Identify which cell holds the provided text, then report its [x, y] central coordinate. 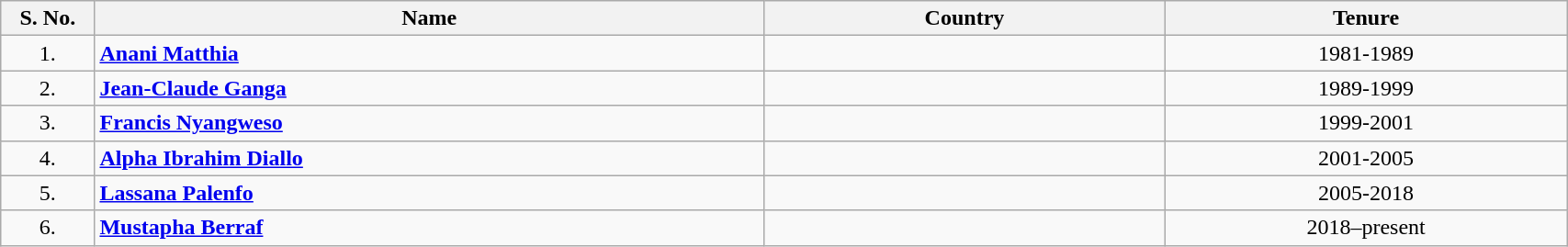
3. [48, 123]
Mustapha Berraf [429, 228]
1999-2001 [1367, 123]
S. No. [48, 18]
2001-2005 [1367, 158]
2018–present [1367, 228]
6. [48, 228]
5. [48, 193]
1981-1989 [1367, 53]
1. [48, 53]
4. [48, 158]
Country [964, 18]
Francis Nyangweso [429, 123]
2. [48, 88]
Tenure [1367, 18]
Name [429, 18]
Jean-Claude Ganga [429, 88]
2005-2018 [1367, 193]
Alpha Ibrahim Diallo [429, 158]
Lassana Palenfo [429, 193]
1989-1999 [1367, 88]
Anani Matthia [429, 53]
